Return the [x, y] coordinate for the center point of the cell that contains the specified text.  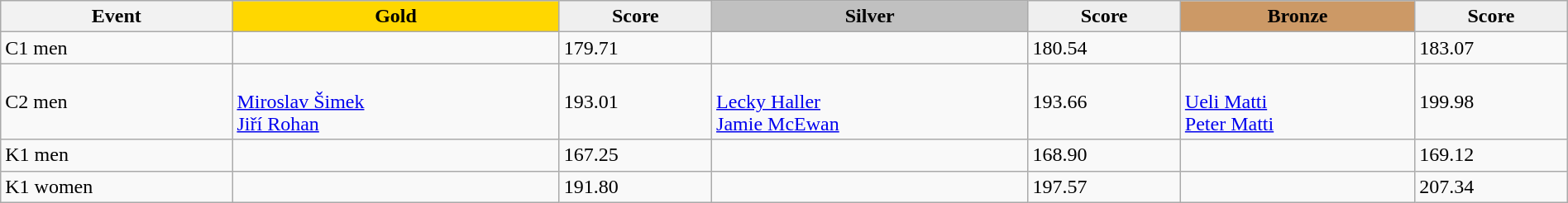
199.98 [1492, 101]
K1 women [117, 186]
183.07 [1492, 48]
168.90 [1104, 155]
C2 men [117, 101]
179.71 [635, 48]
169.12 [1492, 155]
193.66 [1104, 101]
180.54 [1104, 48]
Bronze [1297, 17]
191.80 [635, 186]
Event [117, 17]
193.01 [635, 101]
K1 men [117, 155]
197.57 [1104, 186]
Lecky HallerJamie McEwan [870, 101]
Gold [395, 17]
Silver [870, 17]
167.25 [635, 155]
Miroslav ŠimekJiří Rohan [395, 101]
C1 men [117, 48]
207.34 [1492, 186]
Ueli MattiPeter Matti [1297, 101]
